Detect which cell encompasses the target text, then output its [x, y] center coordinate. 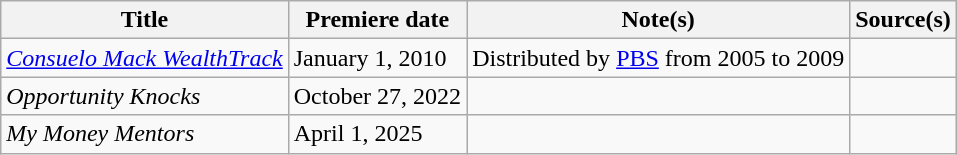
Premiere date [377, 20]
April 1, 2025 [377, 134]
Distributed by PBS from 2005 to 2009 [658, 58]
Consuelo Mack WealthTrack [144, 58]
Source(s) [904, 20]
January 1, 2010 [377, 58]
Note(s) [658, 20]
October 27, 2022 [377, 96]
My Money Mentors [144, 134]
Opportunity Knocks [144, 96]
Title [144, 20]
